Provide the (x, y) coordinate of the cell's center where the given text is located.  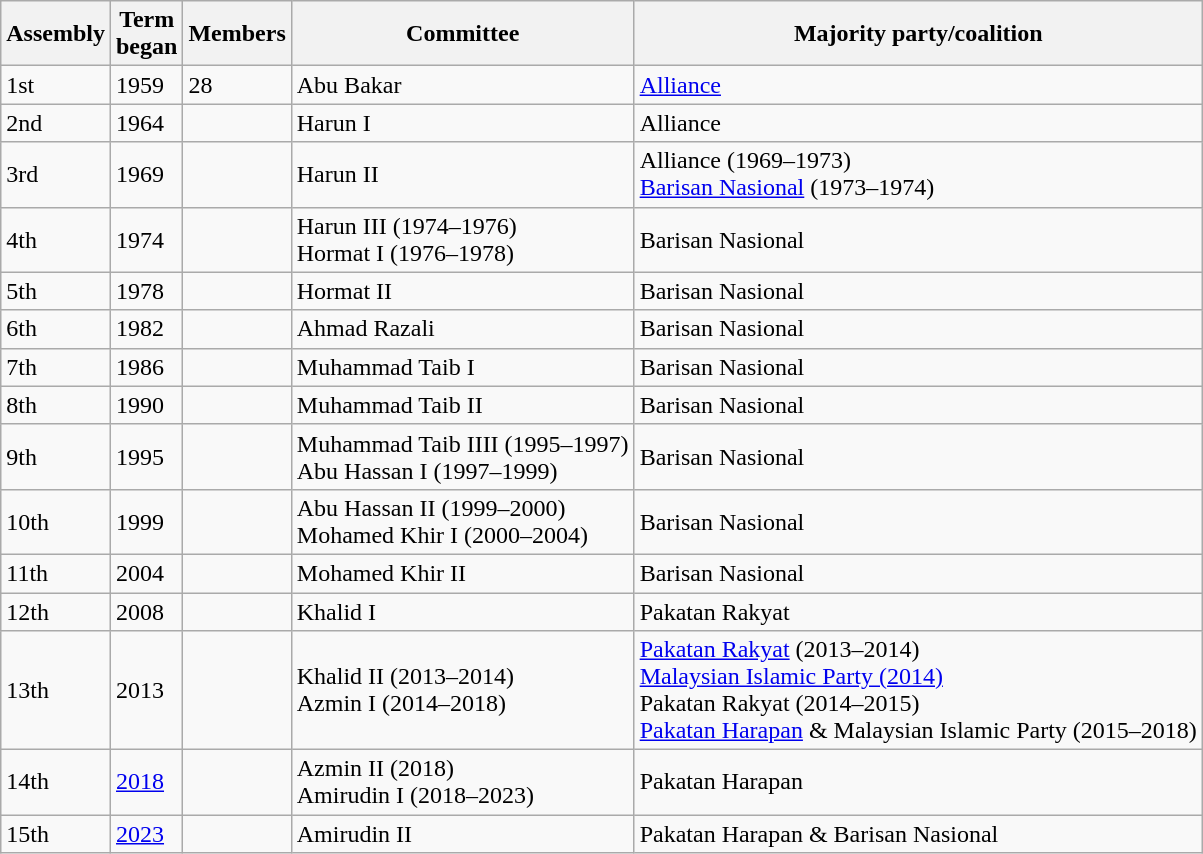
Alliance (1969–1973)Barisan Nasional (1973–1974) (918, 174)
8th (56, 405)
15th (56, 834)
Assembly (56, 34)
12th (56, 611)
Pakatan Harapan & Barisan Nasional (918, 834)
1974 (146, 240)
Members (237, 34)
28 (237, 85)
2023 (146, 834)
Amirudin II (462, 834)
Pakatan Rakyat (918, 611)
6th (56, 329)
2013 (146, 690)
14th (56, 782)
Khalid II (2013–2014)Azmin I (2014–2018) (462, 690)
Hormat II (462, 291)
1999 (146, 522)
Khalid I (462, 611)
2nd (56, 123)
Pakatan Harapan (918, 782)
Harun II (462, 174)
Abu Bakar (462, 85)
2004 (146, 573)
Termbegan (146, 34)
11th (56, 573)
1959 (146, 85)
7th (56, 367)
Azmin II (2018) Amirudin I (2018–2023) (462, 782)
Committee (462, 34)
Abu Hassan II (1999–2000)Mohamed Khir I (2000–2004) (462, 522)
1978 (146, 291)
1982 (146, 329)
Ahmad Razali (462, 329)
1990 (146, 405)
1964 (146, 123)
Harun I (462, 123)
5th (56, 291)
Pakatan Rakyat (2013–2014)Malaysian Islamic Party (2014) Pakatan Rakyat (2014–2015) Pakatan Harapan & Malaysian Islamic Party (2015–2018) (918, 690)
Muhammad Taib IIII (1995–1997)Abu Hassan I (1997–1999) (462, 456)
1986 (146, 367)
Muhammad Taib I (462, 367)
1st (56, 85)
4th (56, 240)
1969 (146, 174)
2008 (146, 611)
Majority party/coalition (918, 34)
3rd (56, 174)
13th (56, 690)
Muhammad Taib II (462, 405)
Harun III (1974–1976)Hormat I (1976–1978) (462, 240)
10th (56, 522)
2018 (146, 782)
1995 (146, 456)
Mohamed Khir II (462, 573)
9th (56, 456)
